Find where the given text appears and provide that cell's center as [X, Y] coordinate. 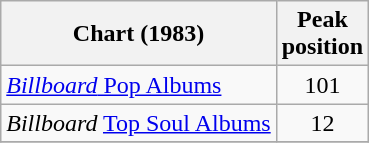
Billboard Top Soul Albums [138, 123]
Chart (1983) [138, 34]
Peakposition [322, 34]
Billboard Pop Albums [138, 85]
101 [322, 85]
12 [322, 123]
